Identify which cell holds the provided text, then report its [X, Y] central coordinate. 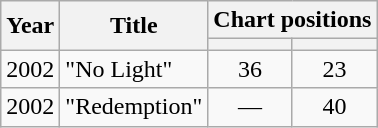
"Redemption" [134, 107]
Title [134, 26]
23 [334, 69]
— [250, 107]
Year [30, 26]
36 [250, 69]
Chart positions [292, 20]
"No Light" [134, 69]
40 [334, 107]
